Detect which cell encompasses the target text, then output its (x, y) center coordinate. 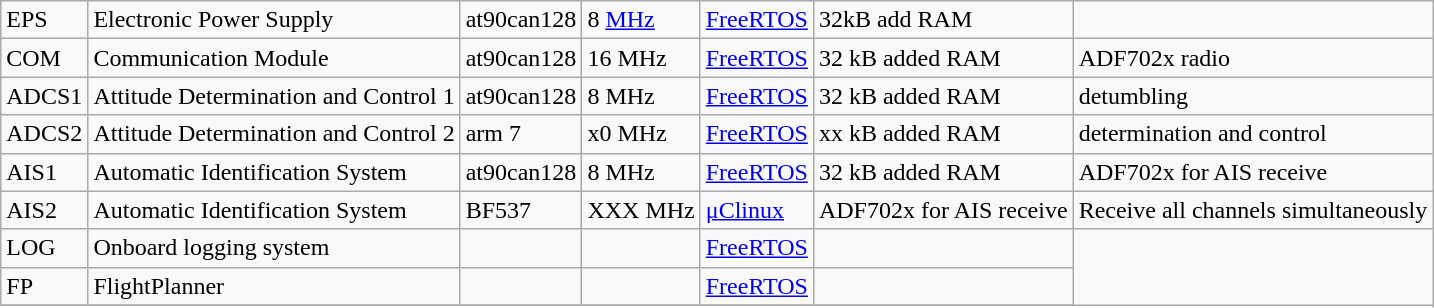
COM (44, 58)
Attitude Determination and Control 2 (274, 134)
Receive all channels simultaneously (1253, 210)
FP (44, 286)
LOG (44, 248)
BF537 (521, 210)
xx kB added RAM (943, 134)
AIS1 (44, 172)
ADCS2 (44, 134)
detumbling (1253, 96)
arm 7 (521, 134)
Communication Module (274, 58)
determination and control (1253, 134)
x0 MHz (641, 134)
μClinux (756, 210)
32kB add RAM (943, 20)
Electronic Power Supply (274, 20)
ADF702x radio (1253, 58)
ADCS1 (44, 96)
AIS2 (44, 210)
16 MHz (641, 58)
Onboard logging system (274, 248)
XXX MHz (641, 210)
Attitude Determination and Control 1 (274, 96)
EPS (44, 20)
FlightPlanner (274, 286)
